Capture the cell that displays the provided text and extract its [x, y] central coordinate. 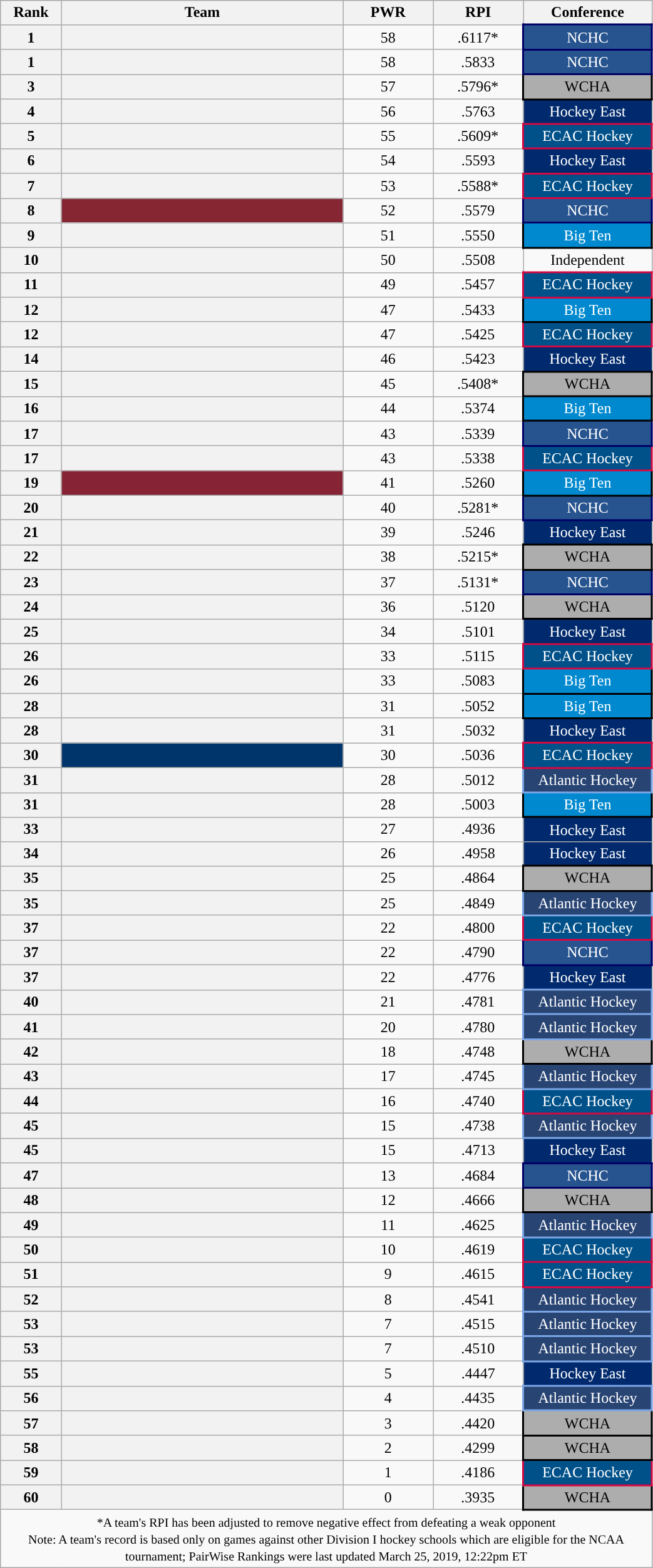
38 [388, 557]
0 [388, 1497]
.4864 [478, 878]
.4684 [478, 1176]
.4510 [478, 1349]
.4515 [478, 1324]
.4447 [478, 1373]
.5281* [478, 508]
.4186 [478, 1473]
42 [31, 1052]
Rank [31, 13]
60 [31, 1497]
.4420 [478, 1423]
.4958 [478, 854]
.5425 [478, 334]
.5036 [478, 756]
.5833 [478, 62]
.5550 [478, 235]
.5457 [478, 285]
13 [388, 1176]
Independent [588, 260]
.4748 [478, 1052]
39 [388, 533]
.5012 [478, 780]
.5215* [478, 557]
.4740 [478, 1101]
59 [31, 1473]
.5083 [478, 681]
.4299 [478, 1448]
.5101 [478, 632]
Team [202, 13]
.4619 [478, 1250]
36 [388, 607]
.4781 [478, 1002]
.4435 [478, 1398]
.5609* [478, 136]
.5052 [478, 706]
24 [31, 607]
2 [388, 1448]
54 [388, 161]
.4625 [478, 1225]
.5593 [478, 161]
PWR [388, 13]
.5374 [478, 409]
Conference [588, 13]
18 [388, 1052]
6 [31, 161]
.5796* [478, 87]
.4666 [478, 1201]
46 [388, 359]
.5508 [478, 260]
.4776 [478, 977]
.5763 [478, 111]
.5588* [478, 186]
.4849 [478, 903]
.5433 [478, 310]
.3935 [478, 1497]
.4790 [478, 953]
.5246 [478, 533]
.5131* [478, 582]
.5408* [478, 384]
.5115 [478, 657]
48 [31, 1201]
.4615 [478, 1274]
.4780 [478, 1027]
.5120 [478, 607]
27 [388, 830]
.5260 [478, 483]
.4936 [478, 830]
19 [31, 483]
.5003 [478, 805]
14 [31, 359]
.5579 [478, 210]
23 [31, 582]
.4541 [478, 1299]
.4745 [478, 1077]
.4713 [478, 1150]
.6117* [478, 38]
.4738 [478, 1126]
.5032 [478, 730]
.5339 [478, 434]
.5423 [478, 359]
RPI [478, 13]
.5338 [478, 458]
.4800 [478, 928]
